Locate the cell with the specified text and output its (x, y) center coordinate. 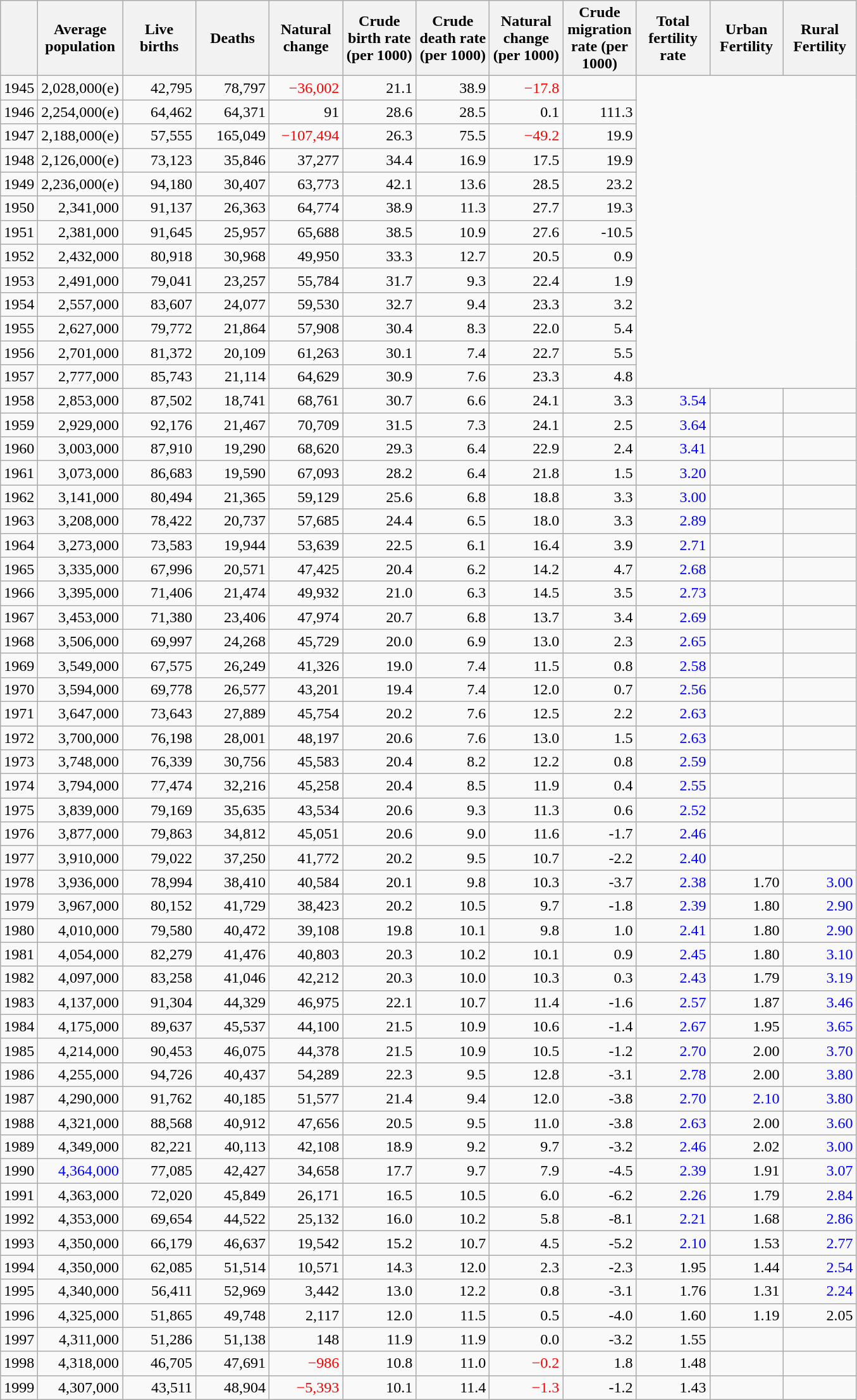
2,627,000 (80, 328)
−0.2 (526, 1363)
49,950 (306, 256)
44,378 (306, 1050)
Crude death rate (per 1000) (453, 38)
1986 (19, 1074)
35,846 (233, 160)
2.52 (673, 810)
87,502 (159, 401)
1.9 (600, 280)
1951 (19, 232)
41,772 (306, 858)
47,691 (233, 1363)
28.2 (379, 473)
1965 (19, 569)
24,268 (233, 641)
23,406 (233, 617)
59,530 (306, 304)
63,773 (306, 184)
82,279 (159, 954)
1974 (19, 786)
66,179 (159, 1243)
1945 (19, 88)
2.57 (673, 1002)
46,075 (233, 1050)
19,944 (233, 545)
26.3 (379, 136)
1.31 (746, 1291)
1952 (19, 256)
1.53 (746, 1243)
45,754 (306, 713)
38,410 (233, 882)
1979 (19, 906)
40,472 (233, 930)
73,643 (159, 713)
24.4 (379, 521)
26,171 (306, 1195)
1963 (19, 521)
2,126,000(e) (80, 160)
46,975 (306, 1002)
2,188,000(e) (80, 136)
0.1 (526, 112)
72,020 (159, 1195)
16.9 (453, 160)
40,912 (233, 1122)
4,097,000 (80, 978)
21,365 (233, 497)
22.0 (526, 328)
4,137,000 (80, 1002)
31.7 (379, 280)
43,201 (306, 689)
20,109 (233, 352)
2.2 (600, 713)
-6.2 (600, 1195)
48,904 (233, 1387)
46,637 (233, 1243)
3.19 (820, 978)
12.8 (526, 1074)
1992 (19, 1219)
89,637 (159, 1026)
91,762 (159, 1098)
13.7 (526, 617)
78,797 (233, 88)
65,688 (306, 232)
73,583 (159, 545)
20.0 (379, 641)
41,729 (233, 906)
2.78 (673, 1074)
29.3 (379, 449)
79,580 (159, 930)
3,549,000 (80, 665)
57,555 (159, 136)
6.2 (453, 569)
79,041 (159, 280)
8.5 (453, 786)
30.9 (379, 377)
-4.0 (600, 1315)
64,629 (306, 377)
1.76 (673, 1291)
19.0 (379, 665)
55,784 (306, 280)
6.1 (453, 545)
Deaths (233, 38)
78,994 (159, 882)
25,957 (233, 232)
148 (306, 1339)
7.3 (453, 425)
3.41 (673, 449)
85,743 (159, 377)
18.0 (526, 521)
18,741 (233, 401)
21.1 (379, 88)
32,216 (233, 786)
1.43 (673, 1387)
30.4 (379, 328)
91 (306, 112)
25.6 (379, 497)
3.10 (820, 954)
4,010,000 (80, 930)
6.5 (453, 521)
23,257 (233, 280)
3,794,000 (80, 786)
1966 (19, 593)
28,001 (233, 738)
57,908 (306, 328)
15.2 (379, 1243)
42,795 (159, 88)
4,363,000 (80, 1195)
22.3 (379, 1074)
1964 (19, 545)
0.3 (600, 978)
1980 (19, 930)
40,113 (233, 1147)
2.68 (673, 569)
1994 (19, 1267)
2.59 (673, 762)
2.69 (673, 617)
2,028,000(e) (80, 88)
21.8 (526, 473)
26,363 (233, 208)
39,108 (306, 930)
19.3 (600, 208)
23.2 (600, 184)
10,571 (306, 1267)
64,371 (233, 112)
75.5 (453, 136)
165,049 (233, 136)
13.6 (453, 184)
11.6 (526, 834)
4,349,000 (80, 1147)
1950 (19, 208)
3,748,000 (80, 762)
2.26 (673, 1195)
47,425 (306, 569)
2.02 (746, 1147)
111.3 (600, 112)
22.9 (526, 449)
4.5 (526, 1243)
40,803 (306, 954)
1955 (19, 328)
9.2 (453, 1147)
5.5 (600, 352)
51,286 (159, 1339)
68,761 (306, 401)
-3.7 (600, 882)
40,185 (233, 1098)
51,138 (233, 1339)
18.9 (379, 1147)
92,176 (159, 425)
8.3 (453, 328)
3,442 (306, 1291)
3.07 (820, 1171)
87,910 (159, 449)
26,249 (233, 665)
3,003,000 (80, 449)
1.44 (746, 1267)
10.0 (453, 978)
5.4 (600, 328)
14.5 (526, 593)
1949 (19, 184)
25,132 (306, 1219)
53,639 (306, 545)
4,290,000 (80, 1098)
1.55 (673, 1339)
69,654 (159, 1219)
2,254,000(e) (80, 112)
−1.3 (526, 1387)
-1.8 (600, 906)
2,557,000 (80, 304)
79,863 (159, 834)
1.68 (746, 1219)
45,583 (306, 762)
71,406 (159, 593)
1978 (19, 882)
−5,393 (306, 1387)
1989 (19, 1147)
83,258 (159, 978)
2.43 (673, 978)
44,100 (306, 1026)
45,258 (306, 786)
91,645 (159, 232)
80,152 (159, 906)
Rural Fertility (820, 38)
18.8 (526, 497)
1975 (19, 810)
4.7 (600, 569)
1957 (19, 377)
40,437 (233, 1074)
69,997 (159, 641)
41,476 (233, 954)
1.48 (673, 1363)
3,395,000 (80, 593)
38,423 (306, 906)
30,968 (233, 256)
69,778 (159, 689)
57,685 (306, 521)
3,967,000 (80, 906)
21.4 (379, 1098)
1969 (19, 665)
2.71 (673, 545)
2.24 (820, 1291)
−36,002 (306, 88)
3,506,000 (80, 641)
1961 (19, 473)
2,701,000 (80, 352)
17.7 (379, 1171)
30.1 (379, 352)
1971 (19, 713)
−107,494 (306, 136)
91,137 (159, 208)
3,700,000 (80, 738)
27.6 (526, 232)
6.6 (453, 401)
20.1 (379, 882)
26,577 (233, 689)
3,910,000 (80, 858)
2,853,000 (80, 401)
2.45 (673, 954)
2.67 (673, 1026)
61,263 (306, 352)
54,289 (306, 1074)
20.7 (379, 617)
27,889 (233, 713)
21,114 (233, 377)
4,311,000 (80, 1339)
22.4 (526, 280)
-4.5 (600, 1171)
27.7 (526, 208)
77,474 (159, 786)
5.8 (526, 1219)
1.0 (600, 930)
37,277 (306, 160)
1947 (19, 136)
62,085 (159, 1267)
67,996 (159, 569)
6.0 (526, 1195)
1991 (19, 1195)
2,929,000 (80, 425)
1998 (19, 1363)
2.55 (673, 786)
3.60 (820, 1122)
3,208,000 (80, 521)
-1.7 (600, 834)
34,812 (233, 834)
4,214,000 (80, 1050)
1967 (19, 617)
9.0 (453, 834)
16.5 (379, 1195)
3.2 (600, 304)
80,918 (159, 256)
35,635 (233, 810)
4,255,000 (80, 1074)
3.9 (600, 545)
67,575 (159, 665)
2.05 (820, 1315)
3,141,000 (80, 497)
4,321,000 (80, 1122)
51,865 (159, 1315)
4,340,000 (80, 1291)
77,085 (159, 1171)
47,974 (306, 617)
2.41 (673, 930)
44,329 (233, 1002)
79,772 (159, 328)
49,748 (233, 1315)
4,353,000 (80, 1219)
3,594,000 (80, 689)
33.3 (379, 256)
2.4 (600, 449)
1956 (19, 352)
91,304 (159, 1002)
1972 (19, 738)
Crude birth rate (per 1000) (379, 38)
3,936,000 (80, 882)
30.7 (379, 401)
1981 (19, 954)
45,729 (306, 641)
12.5 (526, 713)
2,341,000 (80, 208)
1993 (19, 1243)
2.38 (673, 882)
2.77 (820, 1243)
80,494 (159, 497)
28.6 (379, 112)
41,046 (233, 978)
48,197 (306, 738)
3,839,000 (80, 810)
45,051 (306, 834)
4,054,000 (80, 954)
Total fertility rate (673, 38)
1.19 (746, 1315)
45,849 (233, 1195)
2.86 (820, 1219)
Natural change (306, 38)
81,372 (159, 352)
0.5 (526, 1315)
38.5 (379, 232)
10.6 (526, 1026)
1953 (19, 280)
4,318,000 (80, 1363)
1982 (19, 978)
1.8 (600, 1363)
49,932 (306, 593)
1988 (19, 1122)
30,756 (233, 762)
83,607 (159, 304)
22.1 (379, 1002)
3.5 (600, 593)
34,658 (306, 1171)
22.5 (379, 545)
71,380 (159, 617)
46,705 (159, 1363)
10.8 (379, 1363)
2.56 (673, 689)
2,117 (306, 1315)
20,737 (233, 521)
82,221 (159, 1147)
1958 (19, 401)
2.54 (820, 1267)
21,467 (233, 425)
3,073,000 (80, 473)
56,411 (159, 1291)
24,077 (233, 304)
19,290 (233, 449)
1997 (19, 1339)
3.70 (820, 1050)
16.0 (379, 1219)
43,534 (306, 810)
Live births (159, 38)
42,108 (306, 1147)
90,453 (159, 1050)
67,093 (306, 473)
1968 (19, 641)
41,326 (306, 665)
-5.2 (600, 1243)
12.7 (453, 256)
2,432,000 (80, 256)
79,169 (159, 810)
3,453,000 (80, 617)
42.1 (379, 184)
42,427 (233, 1171)
3.46 (820, 1002)
3,273,000 (80, 545)
2,381,000 (80, 232)
1973 (19, 762)
8.2 (453, 762)
42,212 (306, 978)
1996 (19, 1315)
78,422 (159, 521)
6.9 (453, 641)
-10.5 (600, 232)
3.4 (600, 617)
4,325,000 (80, 1315)
1962 (19, 497)
47,656 (306, 1122)
88,568 (159, 1122)
20,571 (233, 569)
37,250 (233, 858)
1985 (19, 1050)
64,462 (159, 112)
1990 (19, 1171)
1987 (19, 1098)
14.3 (379, 1267)
31.5 (379, 425)
94,180 (159, 184)
2.5 (600, 425)
4,364,000 (80, 1171)
43,511 (159, 1387)
52,969 (233, 1291)
70,709 (306, 425)
45,537 (233, 1026)
19,590 (233, 473)
0.7 (600, 689)
16.4 (526, 545)
Natural change (per 1000) (526, 38)
86,683 (159, 473)
Average population (80, 38)
32.7 (379, 304)
21.0 (379, 593)
1983 (19, 1002)
1999 (19, 1387)
3.20 (673, 473)
3.64 (673, 425)
1970 (19, 689)
7.9 (526, 1171)
64,774 (306, 208)
3.65 (820, 1026)
2.40 (673, 858)
2.89 (673, 521)
−17.8 (526, 88)
2.21 (673, 1219)
-2.2 (600, 858)
1946 (19, 112)
17.5 (526, 160)
Crude migration rate (per 1000) (600, 38)
-8.1 (600, 1219)
2.65 (673, 641)
6.3 (453, 593)
30,407 (233, 184)
1948 (19, 160)
94,726 (159, 1074)
1984 (19, 1026)
2,236,000(e) (80, 184)
3,877,000 (80, 834)
Urban Fertility (746, 38)
2.58 (673, 665)
19.8 (379, 930)
-2.3 (600, 1267)
1.70 (746, 882)
79,022 (159, 858)
19.4 (379, 689)
19,542 (306, 1243)
40,584 (306, 882)
3,647,000 (80, 713)
1.91 (746, 1171)
21,864 (233, 328)
1954 (19, 304)
76,198 (159, 738)
3.54 (673, 401)
4.8 (600, 377)
22.7 (526, 352)
−986 (306, 1363)
-1.6 (600, 1002)
76,339 (159, 762)
2.84 (820, 1195)
1.60 (673, 1315)
51,577 (306, 1098)
1976 (19, 834)
34.4 (379, 160)
3,335,000 (80, 569)
14.2 (526, 569)
21,474 (233, 593)
59,129 (306, 497)
44,522 (233, 1219)
51,514 (233, 1267)
1995 (19, 1291)
73,123 (159, 160)
1.87 (746, 1002)
2,777,000 (80, 377)
1959 (19, 425)
−49.2 (526, 136)
0.6 (600, 810)
2,491,000 (80, 280)
0.0 (526, 1339)
4,175,000 (80, 1026)
1977 (19, 858)
1960 (19, 449)
0.4 (600, 786)
68,620 (306, 449)
-1.4 (600, 1026)
4,307,000 (80, 1387)
2.73 (673, 593)
